Identify which cell holds the provided text, then report its (x, y) central coordinate. 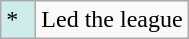
* (18, 20)
Led the league (112, 20)
